Locate the cell with the specified text and output its (x, y) center coordinate. 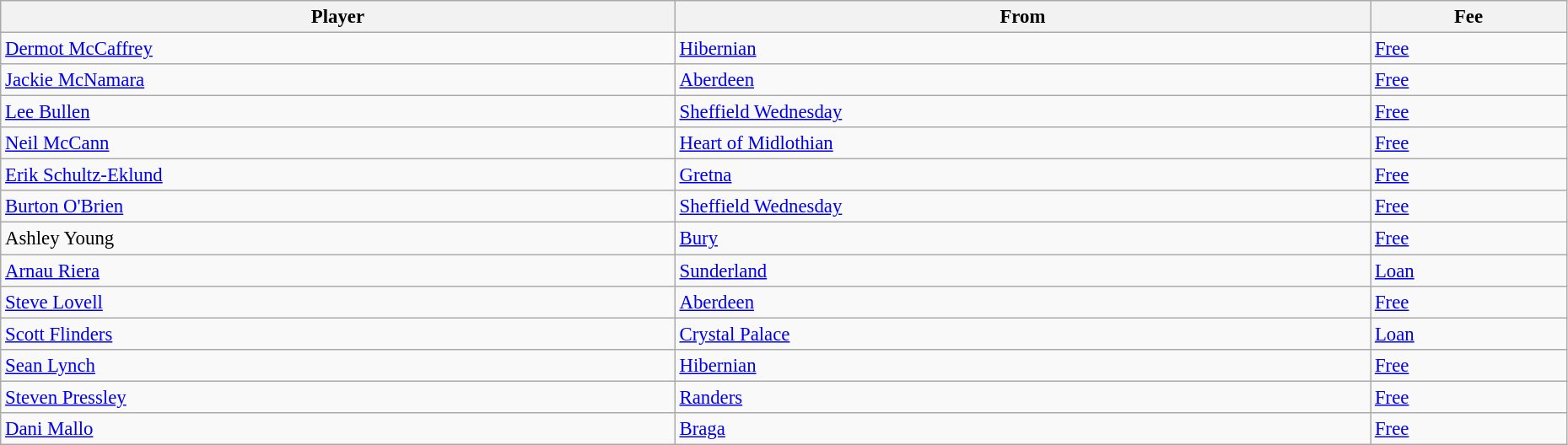
Crystal Palace (1022, 334)
Sunderland (1022, 271)
Steven Pressley (337, 397)
Burton O'Brien (337, 206)
Heart of Midlothian (1022, 143)
Dani Mallo (337, 429)
Bury (1022, 239)
From (1022, 17)
Steve Lovell (337, 302)
Dermot McCaffrey (337, 49)
Erik Schultz-Eklund (337, 175)
Braga (1022, 429)
Gretna (1022, 175)
Sean Lynch (337, 365)
Arnau Riera (337, 271)
Randers (1022, 397)
Scott Flinders (337, 334)
Neil McCann (337, 143)
Player (337, 17)
Fee (1469, 17)
Jackie McNamara (337, 80)
Lee Bullen (337, 112)
Ashley Young (337, 239)
